For the text-containing cell, return its midpoint in [X, Y] coordinate format. 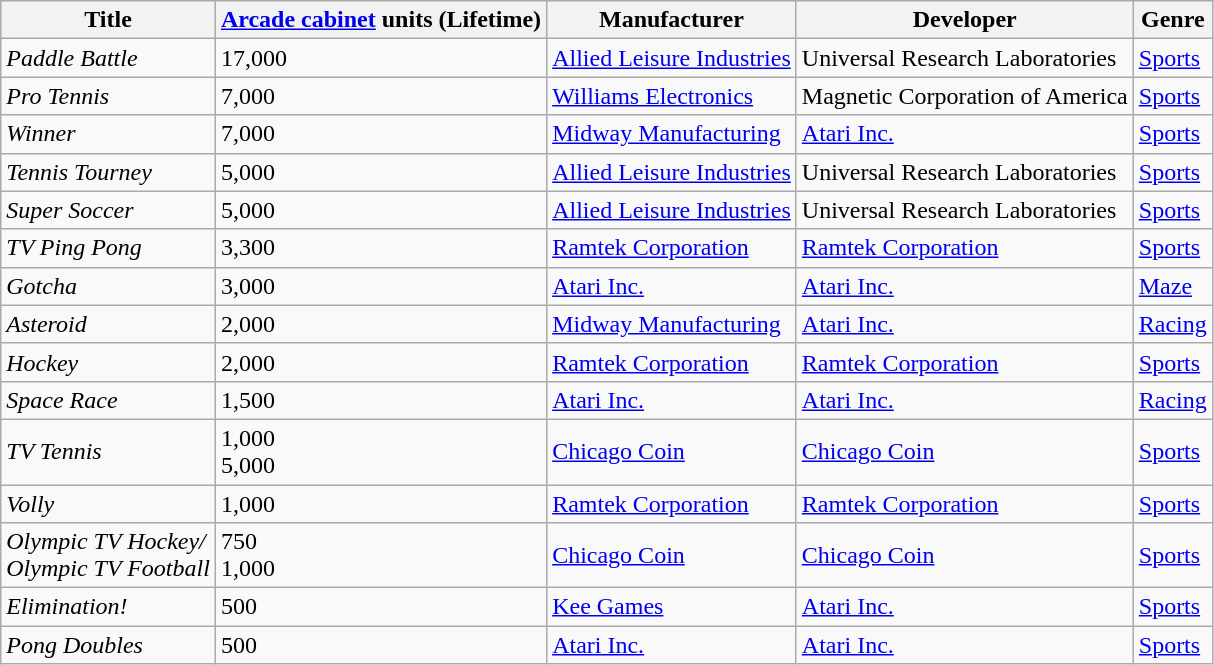
Tennis Tourney [108, 172]
Pro Tennis [108, 96]
Pong Doubles [108, 645]
TV Tennis [108, 452]
1,500 [380, 400]
Genre [1172, 20]
Winner [108, 134]
Arcade cabinet units (Lifetime) [380, 20]
Asteroid [108, 324]
Olympic TV Hockey/Olympic TV Football [108, 556]
1,0005,000 [380, 452]
Paddle Battle [108, 58]
Kee Games [672, 607]
Hockey [108, 362]
Magnetic Corporation of America [964, 96]
1,000 [380, 503]
17,000 [380, 58]
3,300 [380, 248]
Manufacturer [672, 20]
Space Race [108, 400]
Title [108, 20]
Gotcha [108, 286]
3,000 [380, 286]
Developer [964, 20]
TV Ping Pong [108, 248]
Williams Electronics [672, 96]
Maze [1172, 286]
7501,000 [380, 556]
Volly [108, 503]
Super Soccer [108, 210]
Elimination! [108, 607]
